Return the (x, y) coordinate for the center point of the cell that contains the specified text.  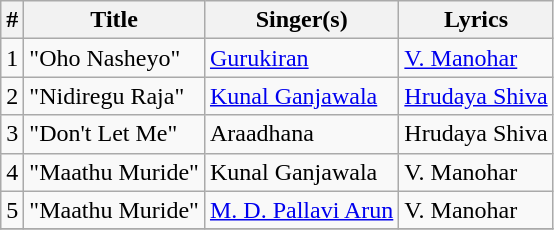
Singer(s) (301, 20)
5 (12, 210)
# (12, 20)
1 (12, 58)
4 (12, 172)
"Nidiregu Raja" (114, 96)
Lyrics (476, 20)
Title (114, 20)
"Oho Nasheyo" (114, 58)
Araadhana (301, 134)
"Don't Let Me" (114, 134)
M. D. Pallavi Arun (301, 210)
3 (12, 134)
Gurukiran (301, 58)
2 (12, 96)
